Search for the cell housing the specified text and yield its [x, y] center coordinate. 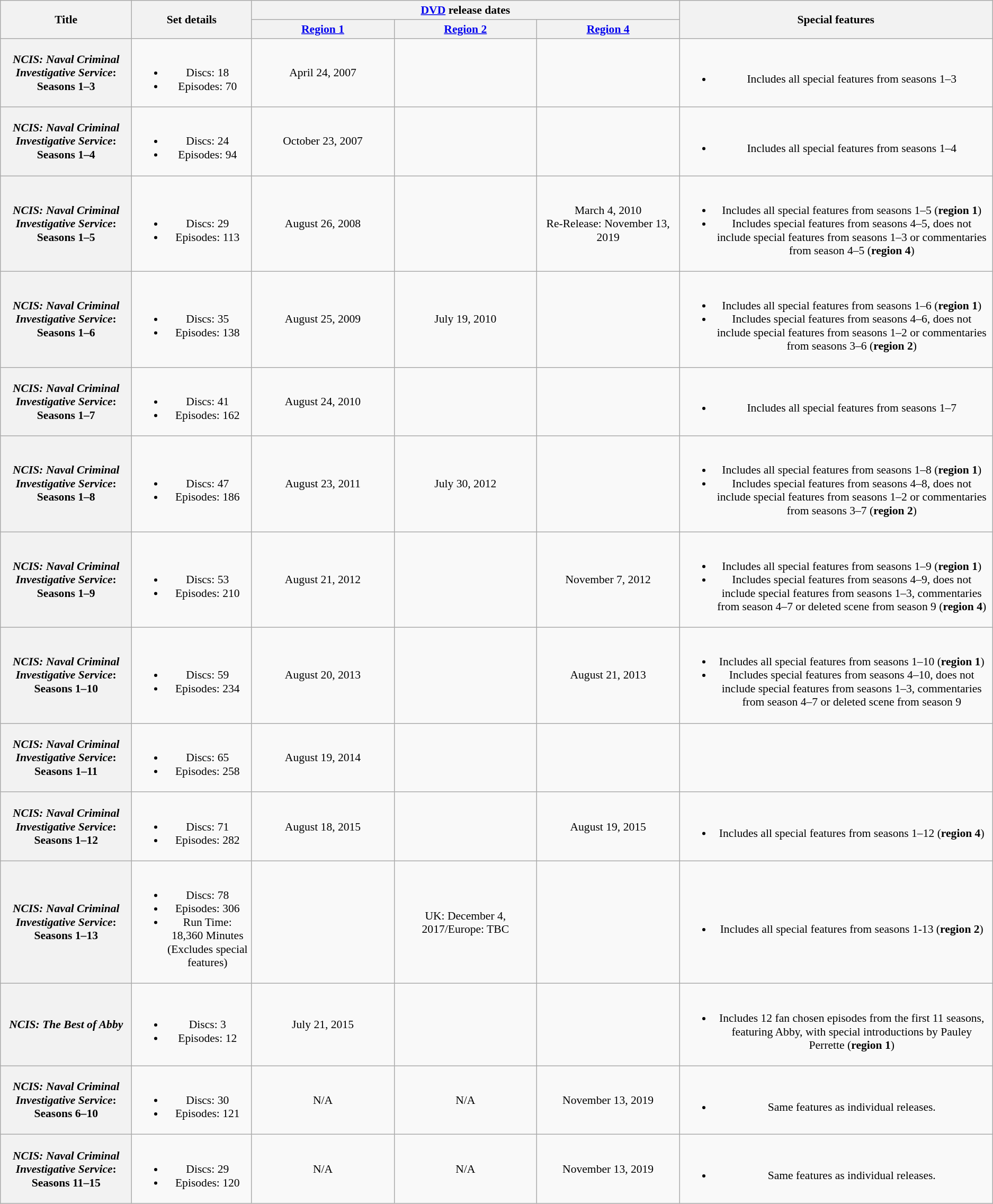
Includes all special features from seasons 1–12 (region 4) [836, 827]
Includes all special features from seasons 1–3 [836, 73]
August 18, 2015 [323, 827]
Region 2 [465, 29]
Discs: 35Episodes: 138 [192, 320]
Discs: 59Episodes: 234 [192, 676]
July 19, 2010 [465, 320]
NCIS: Naval Criminal Investigative Service: Seasons 1–13 [66, 922]
NCIS: Naval Criminal Investigative Service: Seasons 1–5 [66, 224]
March 4, 2010Re-Release: November 13, 2019 [608, 224]
Discs: 53Episodes: 210 [192, 579]
April 24, 2007 [323, 73]
Includes all special features from seasons 1–7 [836, 402]
NCIS: Naval Criminal Investigative Service: Seasons 1–7 [66, 402]
November 7, 2012 [608, 579]
July 30, 2012 [465, 484]
Discs: 24Episodes: 94 [192, 141]
July 21, 2015 [323, 1024]
August 19, 2014 [323, 758]
August 21, 2013 [608, 676]
Includes all special features from seasons 1-13 (region 2) [836, 922]
August 24, 2010 [323, 402]
August 20, 2013 [323, 676]
Special features [836, 19]
Includes all special features from seasons 1–4 [836, 141]
Region 1 [323, 29]
NCIS: Naval Criminal Investigative Service: Seasons 6–10 [66, 1100]
Discs: 41Episodes: 162 [192, 402]
October 23, 2007 [323, 141]
Discs: 65Episodes: 258 [192, 758]
August 23, 2011 [323, 484]
Region 4 [608, 29]
Discs: 71Episodes: 282 [192, 827]
NCIS: Naval Criminal Investigative Service: Seasons 1–12 [66, 827]
DVD release dates [466, 10]
Discs: 78Episodes: 306Run Time: 18,360 Minutes (Excludes special features) [192, 922]
Set details [192, 19]
NCIS: Naval Criminal Investigative Service: Seasons 1–10 [66, 676]
Discs: 47Episodes: 186 [192, 484]
NCIS: Naval Criminal Investigative Service: Seasons 1–4 [66, 141]
UK: December 4, 2017/Europe: TBC [465, 922]
NCIS: Naval Criminal Investigative Service: Seasons 1–8 [66, 484]
NCIS: The Best of Abby [66, 1024]
Title [66, 19]
NCIS: Naval Criminal Investigative Service: Seasons 1–6 [66, 320]
Discs: 29Episodes: 113 [192, 224]
August 25, 2009 [323, 320]
August 26, 2008 [323, 224]
Discs: 18Episodes: 70 [192, 73]
August 21, 2012 [323, 579]
NCIS: Naval Criminal Investigative Service: Seasons 11–15 [66, 1169]
Discs: 3Episodes: 12 [192, 1024]
Discs: 29Episodes: 120 [192, 1169]
Discs: 30Episodes: 121 [192, 1100]
NCIS: Naval Criminal Investigative Service: Seasons 1–9 [66, 579]
August 19, 2015 [608, 827]
Includes 12 fan chosen episodes from the first 11 seasons, featuring Abby, with special introductions by Pauley Perrette (region 1) [836, 1024]
NCIS: Naval Criminal Investigative Service: Seasons 1–11 [66, 758]
NCIS: Naval Criminal Investigative Service: Seasons 1–3 [66, 73]
